Determine the (x, y) coordinate at the center of the cell enclosing the given text.  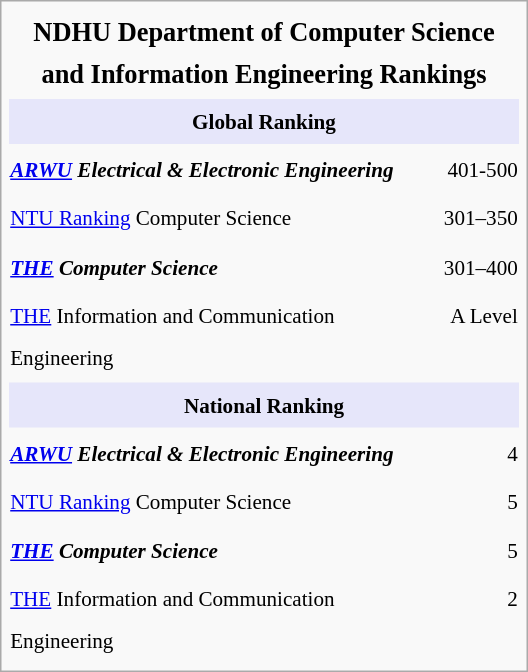
301–350 (469, 218)
4 (469, 454)
2 (469, 620)
NDHU Department of Computer Science and Information Engineering Rankings (264, 52)
National Ranking (264, 406)
301–400 (469, 266)
401-500 (469, 170)
A Level (469, 336)
Global Ranking (264, 122)
